Scan for the cell matching the given text and deliver its (X, Y) coordinate at center. 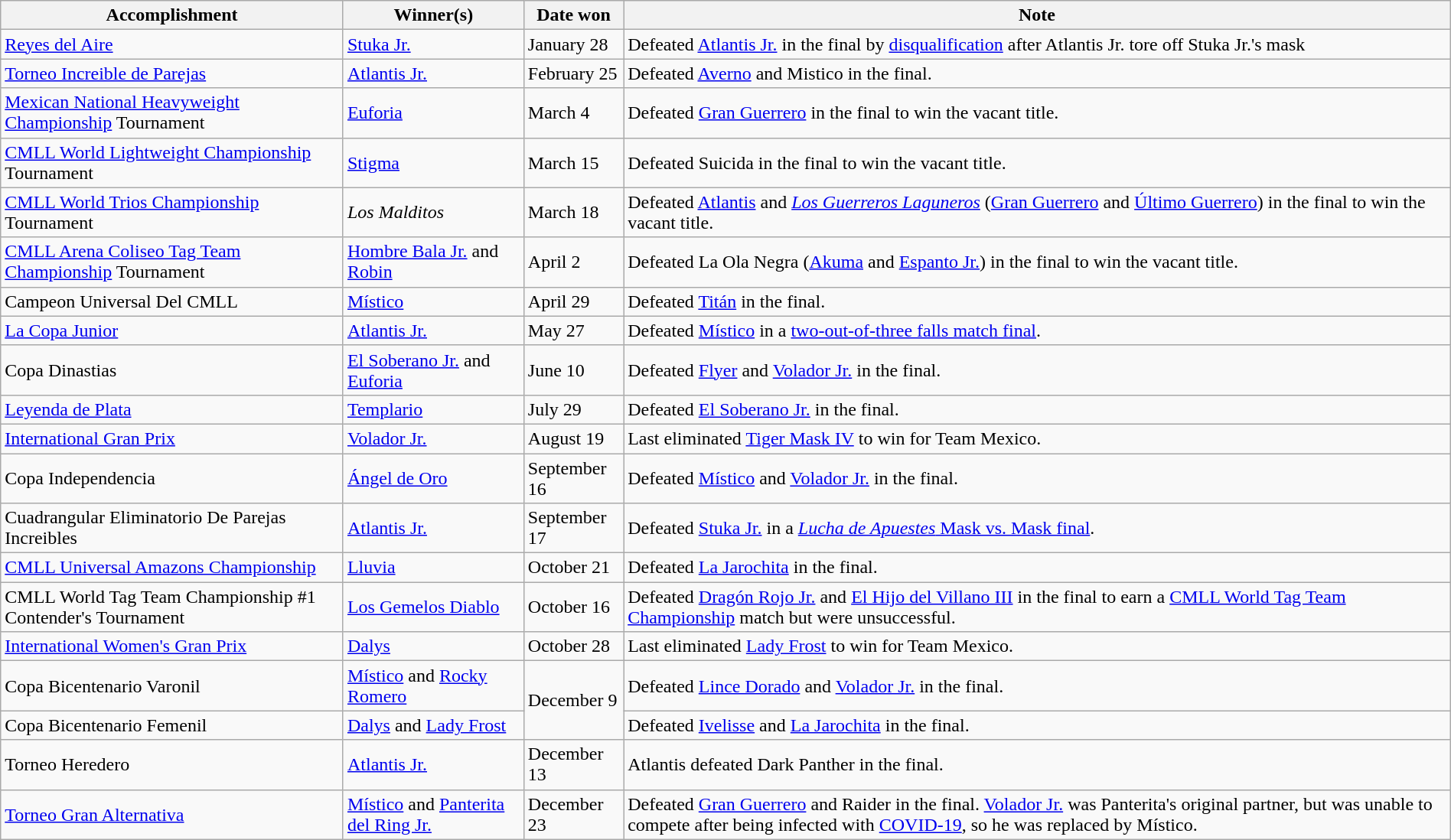
Defeated Gran Guerrero in the final to win the vacant title. (1038, 113)
October 16 (573, 607)
Date won (573, 15)
Copa Bicentenario Varonil (172, 685)
May 27 (573, 330)
La Copa Junior (172, 330)
Torneo Heredero (172, 765)
Lluvia (433, 568)
February 25 (573, 73)
International Women's Gran Prix (172, 646)
Ángel de Oro (433, 477)
Templario (433, 409)
CMLL World Trios Championship Tournament (172, 213)
Dalys (433, 646)
Místico and Rocky Romero (433, 685)
December 13 (573, 765)
April 2 (573, 262)
Defeated Averno and Mistico in the final. (1038, 73)
October 28 (573, 646)
Defeated Flyer and Volador Jr. in the final. (1038, 370)
Defeated Lince Dorado and Volador Jr. in the final. (1038, 685)
Defeated El Soberano Jr. in the final. (1038, 409)
September 16 (573, 477)
Euforia (433, 113)
September 17 (573, 528)
Copa Independencia (172, 477)
Atlantis defeated Dark Panther in the final. (1038, 765)
Reyes del Aire (172, 44)
Los Gemelos Diablo (433, 607)
Cuadrangular Eliminatorio De Parejas Increibles (172, 528)
Accomplishment (172, 15)
CMLL World Tag Team Championship #1 Contender's Tournament (172, 607)
International Gran Prix (172, 438)
Last eliminated Lady Frost to win for Team Mexico. (1038, 646)
CMLL World Lightweight Championship Tournament (172, 162)
Hombre Bala Jr. and Robin (433, 262)
Stuka Jr. (433, 44)
CMLL Universal Amazons Championship (172, 568)
March 15 (573, 162)
Copa Bicentenario Femenil (172, 725)
Místico (433, 301)
October 21 (573, 568)
December 23 (573, 814)
Defeated Dragón Rojo Jr. and El Hijo del Villano III in the final to earn a CMLL World Tag Team Championship match but were unsuccessful. (1038, 607)
Torneo Gran Alternativa (172, 814)
Defeated Suicida in the final to win the vacant title. (1038, 162)
Defeated Místico and Volador Jr. in the final. (1038, 477)
Mexican National Heavyweight Championship Tournament (172, 113)
April 29 (573, 301)
El Soberano Jr. and Euforia (433, 370)
Volador Jr. (433, 438)
March 4 (573, 113)
August 19 (573, 438)
Defeated La Jarochita in the final. (1038, 568)
Defeated Místico in a two-out-of-three falls match final. (1038, 330)
January 28 (573, 44)
Leyenda de Plata (172, 409)
CMLL Arena Coliseo Tag Team Championship Tournament (172, 262)
Torneo Increible de Parejas (172, 73)
Last eliminated Tiger Mask IV to win for Team Mexico. (1038, 438)
Defeated Atlantis Jr. in the final by disqualification after Atlantis Jr. tore off Stuka Jr.'s mask (1038, 44)
Defeated Atlantis and Los Guerreros Laguneros (Gran Guerrero and Último Guerrero) in the final to win the vacant title. (1038, 213)
Defeated La Ola Negra (Akuma and Espanto Jr.) in the final to win the vacant title. (1038, 262)
Note (1038, 15)
Los Malditos (433, 213)
Dalys and Lady Frost (433, 725)
Stigma (433, 162)
Winner(s) (433, 15)
July 29 (573, 409)
June 10 (573, 370)
Campeon Universal Del CMLL (172, 301)
December 9 (573, 701)
Defeated Stuka Jr. in a Lucha de Apuestes Mask vs. Mask final. (1038, 528)
Místico and Panterita del Ring Jr. (433, 814)
March 18 (573, 213)
Copa Dinastias (172, 370)
Defeated Titán in the final. (1038, 301)
Defeated Ivelisse and La Jarochita in the final. (1038, 725)
